Identify which cell holds the provided text, then report its [X, Y] central coordinate. 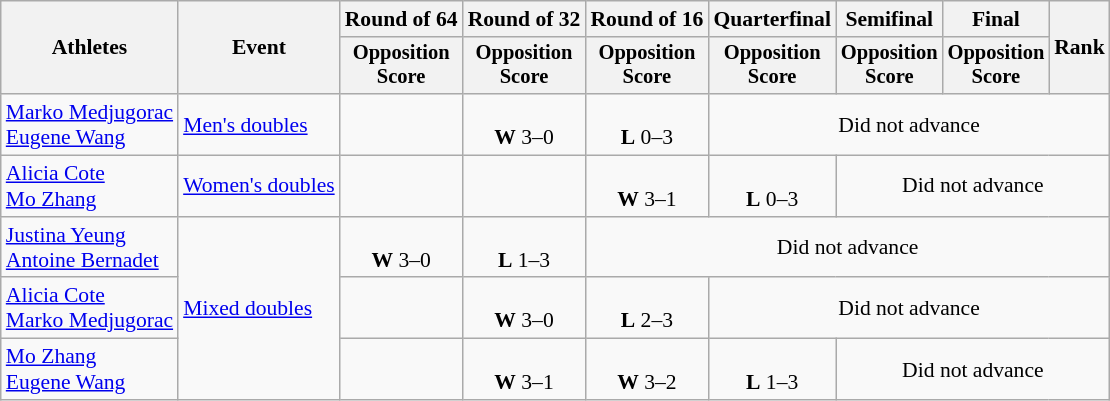
Final [996, 19]
Quarterfinal [772, 19]
Men's doubles [259, 124]
Marko MedjugoracEugene Wang [90, 124]
Event [259, 48]
Round of 32 [524, 19]
Mixed doubles [259, 308]
Women's doubles [259, 186]
Alicia CoteMarko Medjugorac [90, 308]
Rank [1080, 48]
Semifinal [890, 19]
Round of 16 [646, 19]
Alicia CoteMo Zhang [90, 186]
Athletes [90, 48]
Mo ZhangEugene Wang [90, 370]
L 2–3 [646, 308]
Justina YeungAntoine Bernadet [90, 248]
Round of 64 [402, 19]
W 3–2 [646, 370]
